For the text-containing cell, return its midpoint in [X, Y] coordinate format. 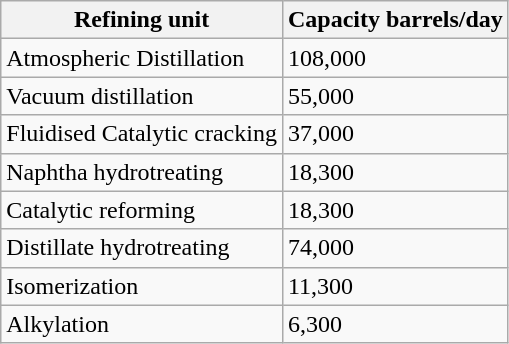
Isomerization [142, 286]
6,300 [395, 324]
Catalytic reforming [142, 210]
11,300 [395, 286]
Distillate hydrotreating [142, 248]
Capacity barrels/day [395, 20]
Refining unit [142, 20]
Atmospheric Distillation [142, 58]
55,000 [395, 96]
37,000 [395, 134]
Naphtha hydrotreating [142, 172]
Alkylation [142, 324]
108,000 [395, 58]
Vacuum distillation [142, 96]
Fluidised Catalytic cracking [142, 134]
74,000 [395, 248]
